Capture the cell that displays the provided text and extract its [x, y] central coordinate. 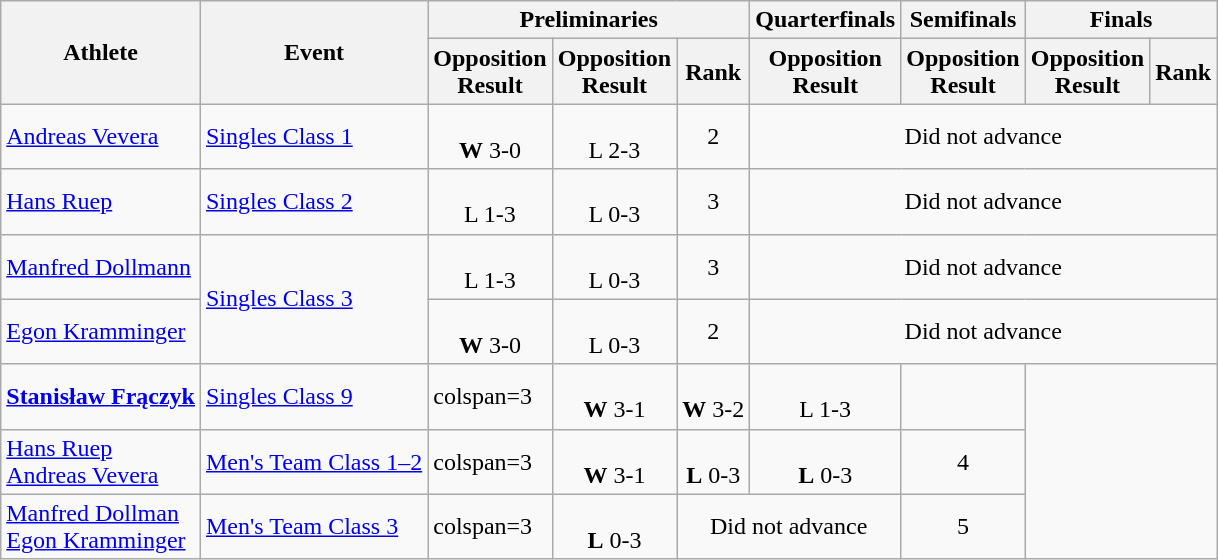
Manfred Dollmann [101, 266]
Athlete [101, 52]
Preliminaries [589, 20]
Egon Kramminger [101, 332]
Event [314, 52]
L 2-3 [614, 136]
W 3-2 [714, 396]
5 [963, 526]
Singles Class 9 [314, 396]
Stanisław Frączyk [101, 396]
Manfred Dollman Egon Kramminger [101, 526]
Men's Team Class 3 [314, 526]
Hans Ruep Andreas Vevera [101, 462]
Singles Class 3 [314, 299]
Hans Ruep [101, 202]
Quarterfinals [826, 20]
4 [963, 462]
Men's Team Class 1–2 [314, 462]
Singles Class 1 [314, 136]
Andreas Vevera [101, 136]
Singles Class 2 [314, 202]
Finals [1121, 20]
Semifinals [963, 20]
